Pinpoint the cell where the given text exists, returning its (X, Y) midpoint coordinate. 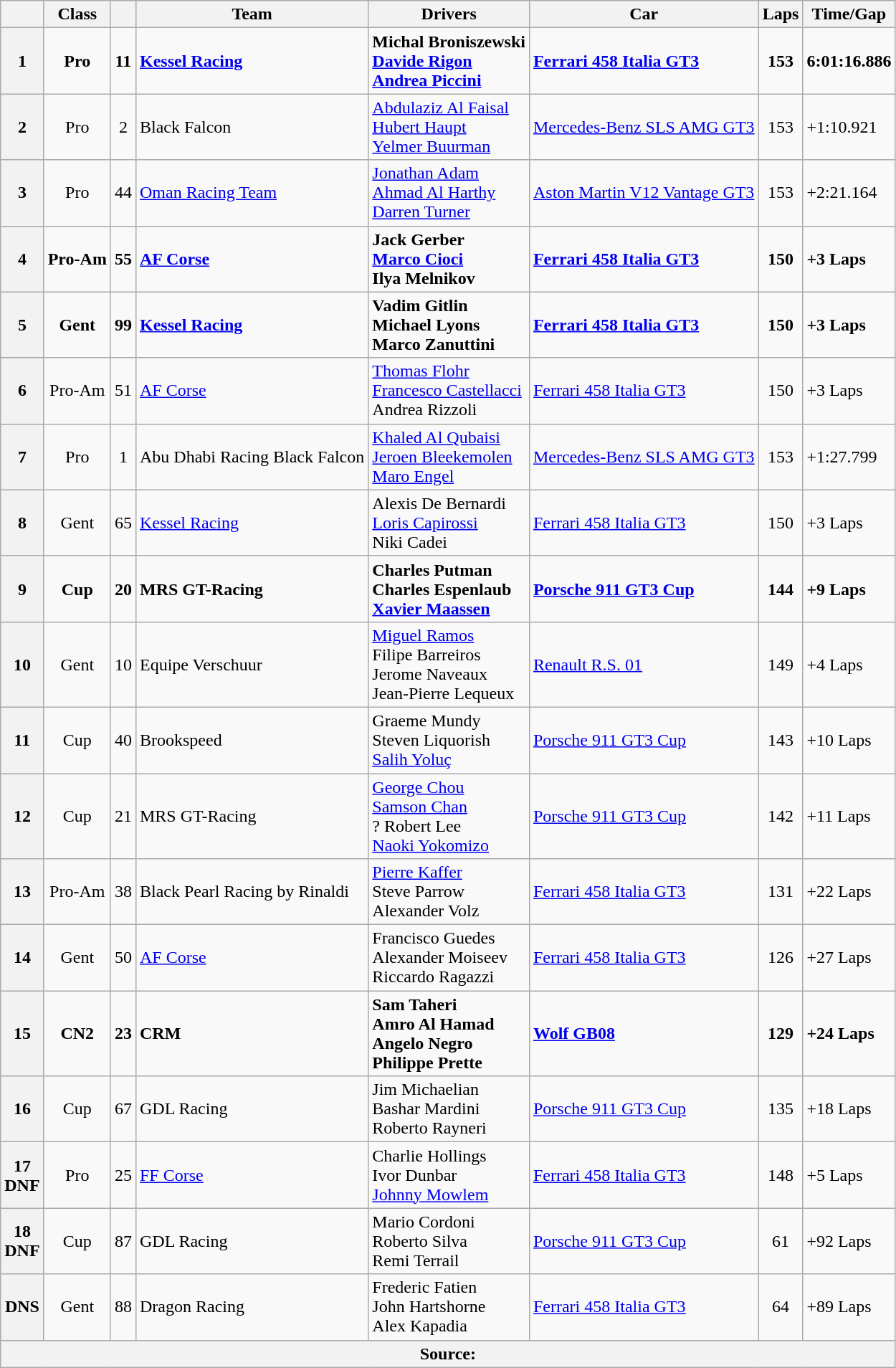
FF Corse (252, 1175)
Source: (448, 1354)
+2:21.164 (849, 193)
13 (22, 892)
+24 Laps (849, 1034)
Michal Broniszewski Davide Rigon Andrea Piccini (449, 61)
+1:27.799 (849, 457)
Black Pearl Racing by Rinaldi (252, 892)
38 (123, 892)
Drivers (449, 14)
64 (781, 1307)
Sam Taheri Amro Al Hamad Angelo Negro Philippe Prette (449, 1034)
144 (781, 589)
14 (22, 958)
Thomas Flohr Francesco Castellacci Andrea Rizzoli (449, 391)
+92 Laps (849, 1241)
George Chou Samson Chan? Robert Lee Naoki Yokomizo (449, 816)
4 (22, 259)
20 (123, 589)
12 (22, 816)
+10 Laps (849, 740)
25 (123, 1175)
Laps (781, 14)
143 (781, 740)
+18 Laps (849, 1109)
23 (123, 1034)
CN2 (77, 1034)
15 (22, 1034)
87 (123, 1241)
65 (123, 523)
Mario Cordoni Roberto Silva Remi Terrail (449, 1241)
Equipe Verschuur (252, 664)
17DNF (22, 1175)
Jim Michaelian Bashar Mardini Roberto Rayneri (449, 1109)
21 (123, 816)
148 (781, 1175)
Brookspeed (252, 740)
Charles Putman Charles Espenlaub Xavier Maassen (449, 589)
9 (22, 589)
Francisco Guedes Alexander Moiseev Riccardo Ragazzi (449, 958)
CRM (252, 1034)
Class (77, 14)
142 (781, 816)
Renault R.S. 01 (644, 664)
5 (22, 325)
129 (781, 1034)
Time/Gap (849, 14)
Black Falcon (252, 127)
7 (22, 457)
+11 Laps (849, 816)
Jonathan Adam Ahmad Al Harthy Darren Turner (449, 193)
Frederic Fatien John Hartshorne Alex Kapadia (449, 1307)
6:01:16.886 (849, 61)
+4 Laps (849, 664)
40 (123, 740)
Graeme Mundy Steven Liquorish Salih Yoluç (449, 740)
Team (252, 14)
135 (781, 1109)
51 (123, 391)
Charlie Hollings Ivor Dunbar Johnny Mowlem (449, 1175)
50 (123, 958)
Jack Gerber Marco Cioci Ilya Melnikov (449, 259)
6 (22, 391)
+9 Laps (849, 589)
+89 Laps (849, 1307)
+22 Laps (849, 892)
Miguel Ramos Filipe Barreiros Jerome Naveaux Jean-Pierre Lequeux (449, 664)
61 (781, 1241)
Khaled Al Qubaisi Jeroen Bleekemolen Maro Engel (449, 457)
+1:10.921 (849, 127)
67 (123, 1109)
Vadim Gitlin Michael Lyons Marco Zanuttini (449, 325)
Alexis De Bernardi Loris Capirossi Niki Cadei (449, 523)
Aston Martin V12 Vantage GT3 (644, 193)
+27 Laps (849, 958)
3 (22, 193)
55 (123, 259)
126 (781, 958)
8 (22, 523)
44 (123, 193)
88 (123, 1307)
131 (781, 892)
149 (781, 664)
Abu Dhabi Racing Black Falcon (252, 457)
Car (644, 14)
Wolf GB08 (644, 1034)
DNS (22, 1307)
Oman Racing Team (252, 193)
18DNF (22, 1241)
16 (22, 1109)
Abdulaziz Al Faisal Hubert Haupt Yelmer Buurman (449, 127)
Pierre Kaffer Steve Parrow Alexander Volz (449, 892)
Dragon Racing (252, 1307)
+5 Laps (849, 1175)
99 (123, 325)
